Return [X, Y] of the center of cell containing provided text 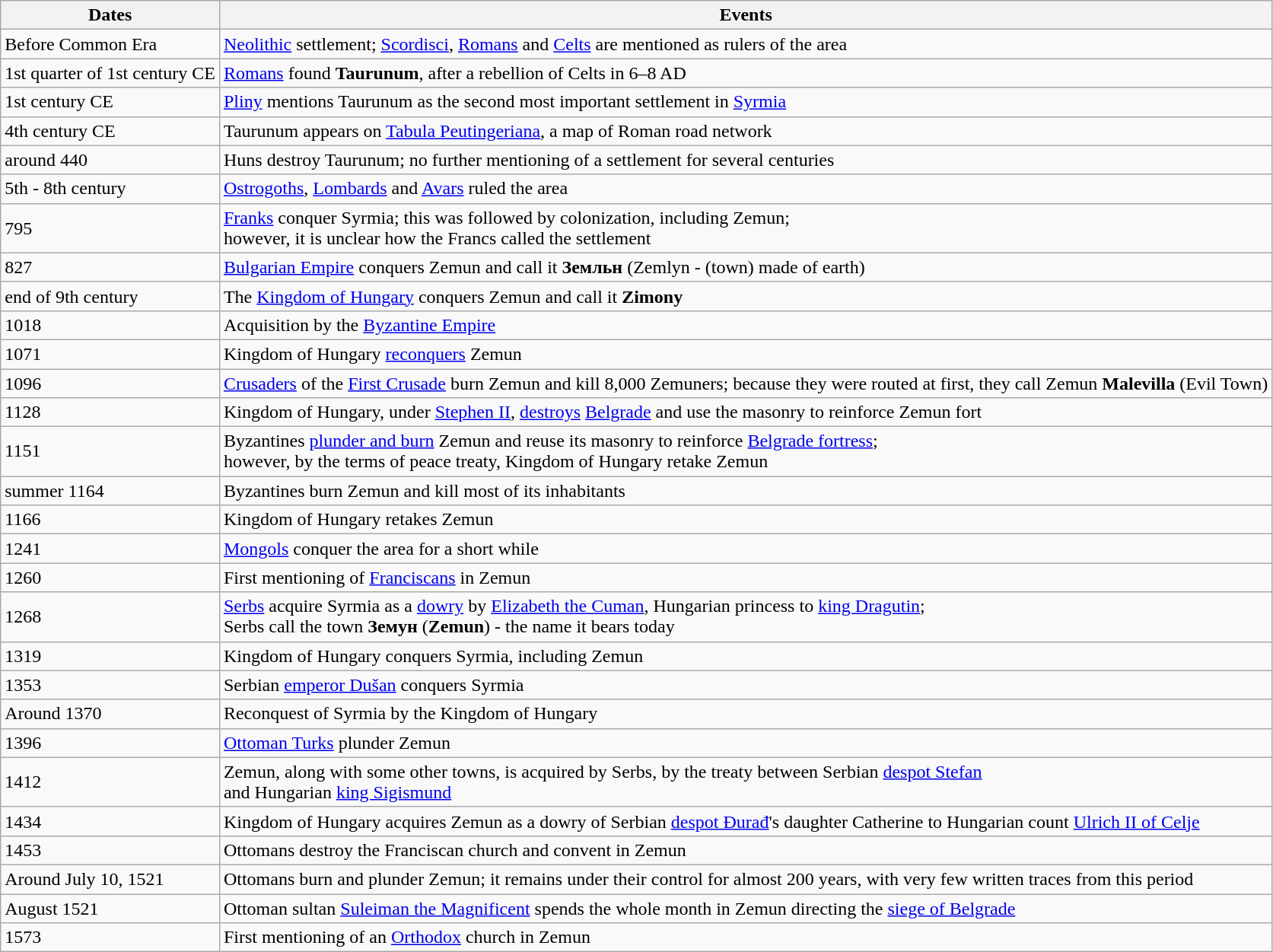
Ostrogoths, Lombards and Avars ruled the area [746, 189]
1268 [110, 616]
Reconquest of Syrmia by the Kingdom of Hungary [746, 714]
Before Common Era [110, 44]
Bulgarian Empire conquers Zemun and call it Земльн (Zemlyn - (town) made of earth) [746, 267]
Romans found Taurunum, after a rebellion of Celts in 6–8 AD [746, 73]
Neolithic settlement; Scordisci, Romans and Celts are mentioned as rulers of the area [746, 44]
Kingdom of Hungary reconquers Zemun [746, 354]
827 [110, 267]
Kingdom of Hungary retakes Zemun [746, 520]
795 [110, 228]
1st quarter of 1st century CE [110, 73]
Acquisition by the Byzantine Empire [746, 325]
1151 [110, 452]
5th - 8th century [110, 189]
end of 9th century [110, 296]
Kingdom of Hungary acquires Zemun as a dowry of Serbian despot Đurađ's daughter Catherine to Hungarian count Ulrich II of Celje [746, 821]
1096 [110, 383]
First mentioning of Franciscans in Zemun [746, 578]
Pliny mentions Taurunum as the second most important settlement in Syrmia [746, 102]
1260 [110, 578]
Huns destroy Taurunum; no further mentioning of a settlement for several centuries [746, 160]
Ottoman sultan Suleiman the Magnificent spends the whole month in Zemun directing the siege of Belgrade [746, 908]
Ottomans destroy the Franciscan church and convent in Zemun [746, 850]
4th century CE [110, 131]
Around 1370 [110, 714]
The Kingdom of Hungary conquers Zemun and call it Zimony [746, 296]
Ottoman Turks plunder Zemun [746, 743]
Mongols conquer the area for a short while [746, 549]
Events [746, 15]
Serbian emperor Dušan conquers Syrmia [746, 685]
summer 1164 [110, 491]
around 440 [110, 160]
Around July 10, 1521 [110, 879]
August 1521 [110, 908]
1353 [110, 685]
1434 [110, 821]
1071 [110, 354]
Taurunum appears on Tabula Peutingeriana, a map of Roman road network [746, 131]
1018 [110, 325]
Dates [110, 15]
1319 [110, 656]
1453 [110, 850]
1412 [110, 782]
1128 [110, 412]
1396 [110, 743]
Kingdom of Hungary, under Stephen II, destroys Belgrade and use the masonry to reinforce Zemun fort [746, 412]
1st century CE [110, 102]
Byzantines burn Zemun and kill most of its inhabitants [746, 491]
1573 [110, 938]
Franks conquer Syrmia; this was followed by colonization, including Zemun;however, it is unclear how the Francs called the settlement [746, 228]
1241 [110, 549]
Ottomans burn and plunder Zemun; it remains under their control for almost 200 years, with very few written traces from this period [746, 879]
Zemun, along with some other towns, is acquired by Serbs, by the treaty between Serbian despot Stefanand Hungarian king Sigismund [746, 782]
First mentioning of an Orthodox church in Zemun [746, 938]
Kingdom of Hungary conquers Syrmia, including Zemun [746, 656]
1166 [110, 520]
Crusaders of the First Crusade burn Zemun and kill 8,000 Zemuners; because they were routed at first, they call Zemun Malevilla (Evil Town) [746, 383]
